Determine the [X, Y] coordinate at the center of the cell enclosing the given text.  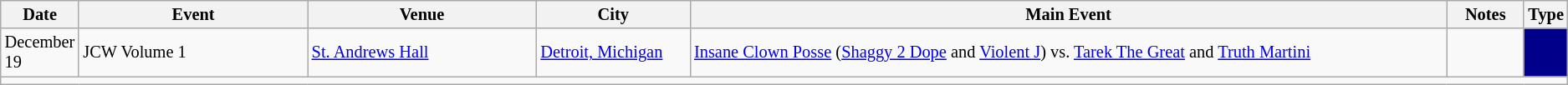
Event [192, 14]
St. Andrews Hall [422, 52]
Venue [422, 14]
Detroit, Michigan [613, 52]
December 19 [40, 52]
JCW Volume 1 [192, 52]
Main Event [1069, 14]
Type [1545, 14]
Notes [1485, 14]
City [613, 14]
Date [40, 14]
Insane Clown Posse (Shaggy 2 Dope and Violent J) vs. Tarek The Great and Truth Martini [1069, 52]
